Return (x, y) of the center of cell containing provided text 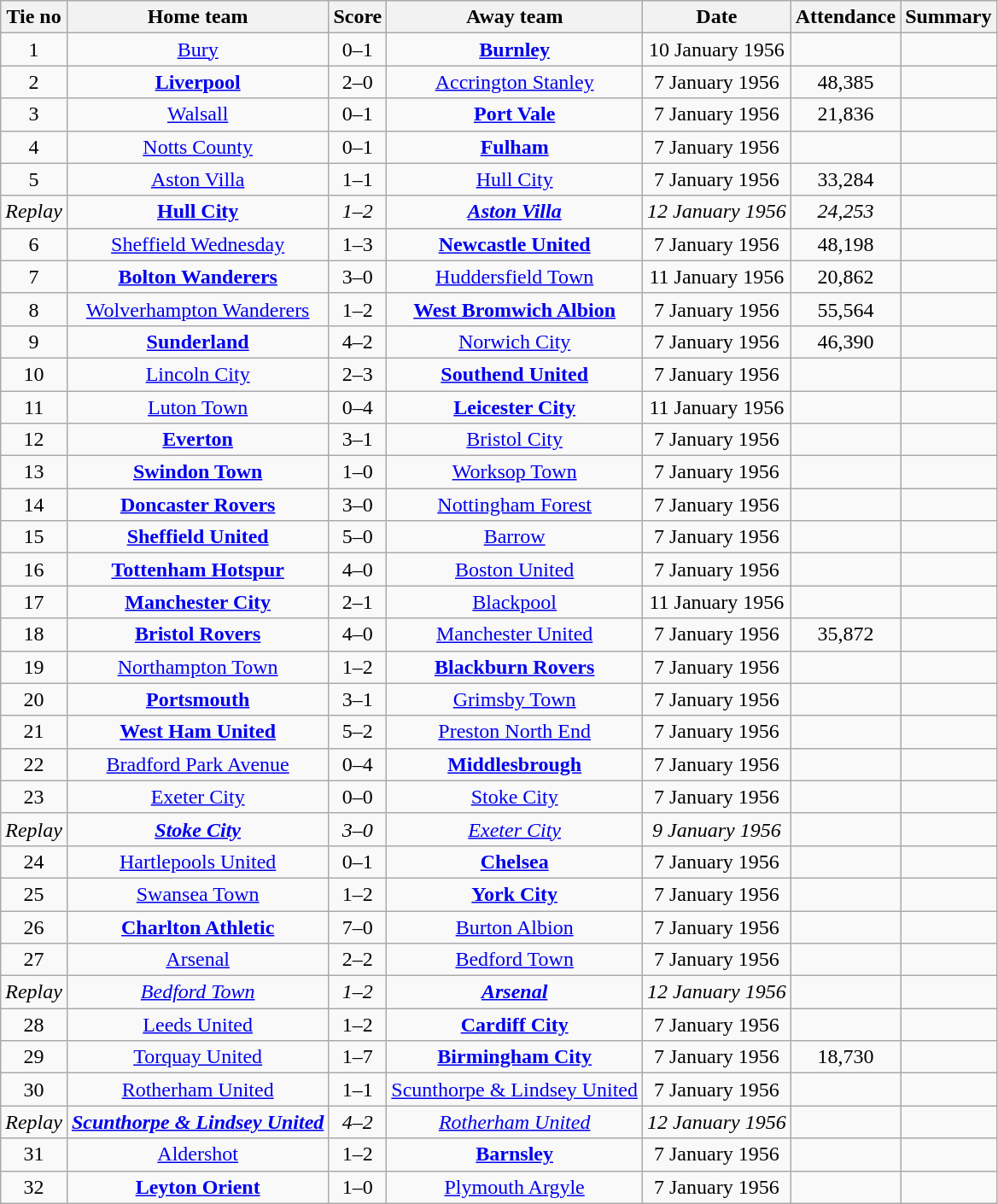
Sunderland (197, 342)
33,284 (845, 179)
Sheffield Wednesday (197, 244)
Norwich City (515, 342)
1 (34, 50)
12 (34, 440)
Cardiff City (515, 1025)
Southend United (515, 374)
10 January 1956 (717, 50)
West Bromwich Albion (515, 309)
26 (34, 926)
21 (34, 732)
Bristol City (515, 440)
Aldershot (197, 1154)
48,198 (845, 244)
Bury (197, 50)
York City (515, 894)
Summary (948, 17)
20 (34, 699)
Manchester United (515, 634)
Preston North End (515, 732)
15 (34, 537)
Accrington Stanley (515, 82)
24 (34, 862)
Nottingham Forest (515, 505)
Lincoln City (197, 374)
Luton Town (197, 407)
Away team (515, 17)
1–3 (358, 244)
Birmingham City (515, 1057)
Swansea Town (197, 894)
Liverpool (197, 82)
3 (34, 114)
4 (34, 147)
Wolverhampton Wanderers (197, 309)
Huddersfield Town (515, 277)
27 (34, 960)
Leyton Orient (197, 1187)
55,564 (845, 309)
31 (34, 1154)
13 (34, 472)
Sheffield United (197, 537)
Tottenham Hotspur (197, 570)
Blackpool (515, 602)
Fulham (515, 147)
46,390 (845, 342)
23 (34, 797)
Doncaster Rovers (197, 505)
18 (34, 634)
Port Vale (515, 114)
16 (34, 570)
0–0 (358, 797)
Charlton Athletic (197, 926)
Leeds United (197, 1025)
Score (358, 17)
Burton Albion (515, 926)
Notts County (197, 147)
2–3 (358, 374)
9 (34, 342)
17 (34, 602)
West Ham United (197, 732)
Barnsley (515, 1154)
48,385 (845, 82)
Blackburn Rovers (515, 667)
Portsmouth (197, 699)
Attendance (845, 17)
32 (34, 1187)
14 (34, 505)
Hartlepools United (197, 862)
Bradford Park Avenue (197, 764)
Boston United (515, 570)
24,253 (845, 212)
21,836 (845, 114)
35,872 (845, 634)
30 (34, 1090)
Middlesbrough (515, 764)
Date (717, 17)
Worksop Town (515, 472)
Grimsby Town (515, 699)
6 (34, 244)
29 (34, 1057)
11 (34, 407)
Burnley (515, 50)
5–2 (358, 732)
Newcastle United (515, 244)
7 (34, 277)
Walsall (197, 114)
7–0 (358, 926)
Chelsea (515, 862)
Home team (197, 17)
19 (34, 667)
1–7 (358, 1057)
9 January 1956 (717, 829)
25 (34, 894)
2–1 (358, 602)
Manchester City (197, 602)
10 (34, 374)
28 (34, 1025)
Bolton Wanderers (197, 277)
8 (34, 309)
Everton (197, 440)
Barrow (515, 537)
5 (34, 179)
Leicester City (515, 407)
Swindon Town (197, 472)
Tie no (34, 17)
2–2 (358, 960)
Plymouth Argyle (515, 1187)
22 (34, 764)
Torquay United (197, 1057)
5–0 (358, 537)
Bristol Rovers (197, 634)
18,730 (845, 1057)
Northampton Town (197, 667)
20,862 (845, 277)
2–0 (358, 82)
2 (34, 82)
